For the text-containing cell, return its midpoint in (X, Y) coordinate format. 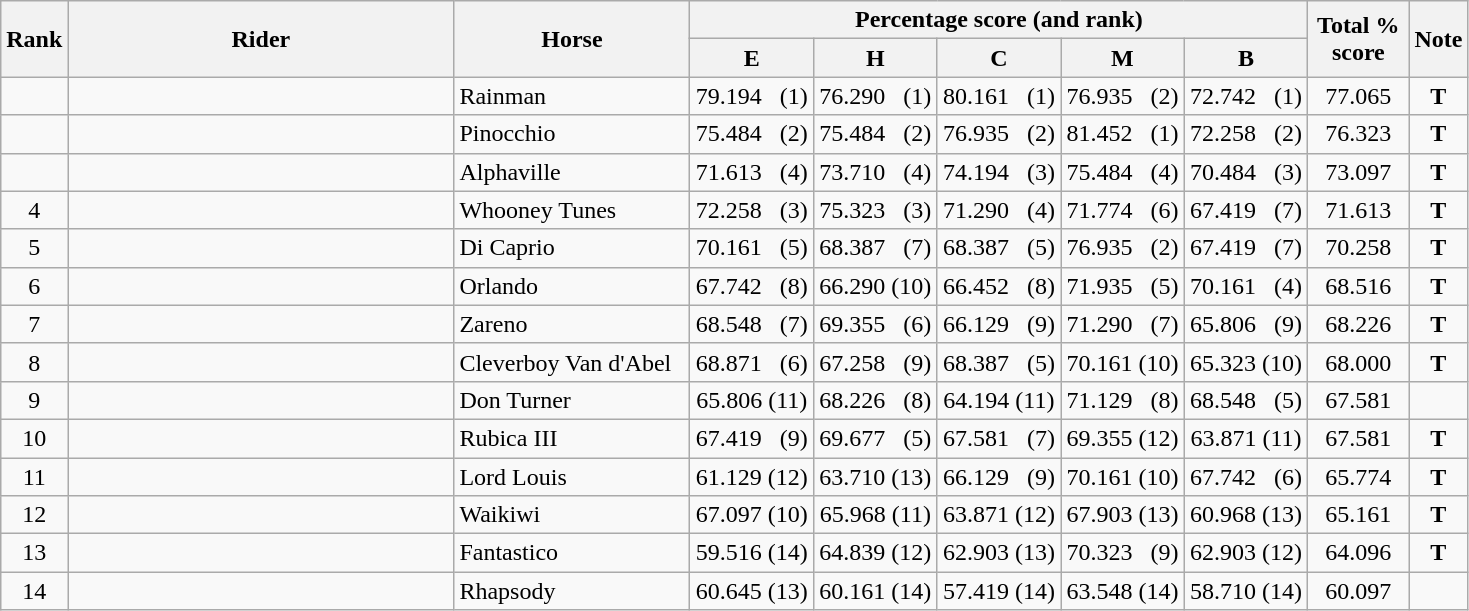
Pinocchio (572, 134)
68.516 (1358, 286)
Whooney Tunes (572, 210)
60.645 (13) (752, 591)
72.258 (2) (1246, 134)
Horse (572, 39)
61.129 (12) (752, 477)
Total % score (1358, 39)
68.548 (5) (1246, 400)
73.710 (4) (876, 172)
Rainman (572, 96)
70.323 (9) (1123, 553)
65.161 (1358, 515)
80.161 (1) (999, 96)
8 (34, 362)
70.258 (1358, 248)
67.742 (8) (752, 286)
6 (34, 286)
58.710 (14) (1246, 591)
68.000 (1358, 362)
Di Caprio (572, 248)
H (876, 58)
65.323 (10) (1246, 362)
5 (34, 248)
4 (34, 210)
71.935 (5) (1123, 286)
Zareno (572, 324)
72.742 (1) (1246, 96)
59.516 (14) (752, 553)
69.677 (5) (876, 438)
68.871 (6) (752, 362)
7 (34, 324)
77.065 (1358, 96)
65.968 (11) (876, 515)
74.194 (3) (999, 172)
68.387 (7) (876, 248)
68.226 (1358, 324)
Cleverboy Van d'Abel (572, 362)
63.548 (14) (1123, 591)
72.258 (3) (752, 210)
Rider (261, 39)
Rhapsody (572, 591)
60.968 (13) (1246, 515)
71.613 (4) (752, 172)
66.290 (10) (876, 286)
13 (34, 553)
Percentage score (and rank) (999, 20)
14 (34, 591)
66.452 (8) (999, 286)
67.258 (9) (876, 362)
10 (34, 438)
63.871 (11) (1246, 438)
60.097 (1358, 591)
69.355 (6) (876, 324)
9 (34, 400)
75.484 (4) (1123, 172)
62.903 (13) (999, 553)
11 (34, 477)
75.323 (3) (876, 210)
70.484 (3) (1246, 172)
Don Turner (572, 400)
Note (1438, 39)
67.742 (6) (1246, 477)
73.097 (1358, 172)
63.871 (12) (999, 515)
65.806 (11) (752, 400)
60.161 (14) (876, 591)
76.290 (1) (876, 96)
Waikiwi (572, 515)
70.161 (5) (752, 248)
70.161 (4) (1246, 286)
69.355 (12) (1123, 438)
64.839 (12) (876, 553)
E (752, 58)
64.096 (1358, 553)
12 (34, 515)
64.194 (11) (999, 400)
71.129 (8) (1123, 400)
68.226 (8) (876, 400)
67.903 (13) (1123, 515)
81.452 (1) (1123, 134)
B (1246, 58)
71.290 (7) (1123, 324)
67.419 (9) (752, 438)
57.419 (14) (999, 591)
Alphaville (572, 172)
62.903 (12) (1246, 553)
Lord Louis (572, 477)
67.097 (10) (752, 515)
Orlando (572, 286)
76.323 (1358, 134)
71.290 (4) (999, 210)
65.774 (1358, 477)
68.548 (7) (752, 324)
M (1123, 58)
C (999, 58)
65.806 (9) (1246, 324)
Rubica III (572, 438)
Rank (34, 39)
71.613 (1358, 210)
71.774 (6) (1123, 210)
63.710 (13) (876, 477)
79.194 (1) (752, 96)
67.581 (7) (999, 438)
Fantastico (572, 553)
